Extract the [x, y] coordinate from the center of the cell holding the provided text.  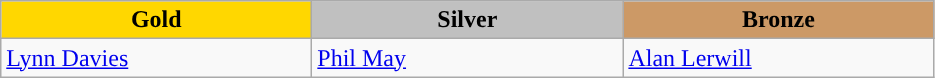
Gold [156, 20]
Alan Lerwill [778, 58]
Lynn Davies [156, 58]
Phil May [468, 58]
Bronze [778, 20]
Silver [468, 20]
